Scan for the cell matching the given text and deliver its (X, Y) coordinate at center. 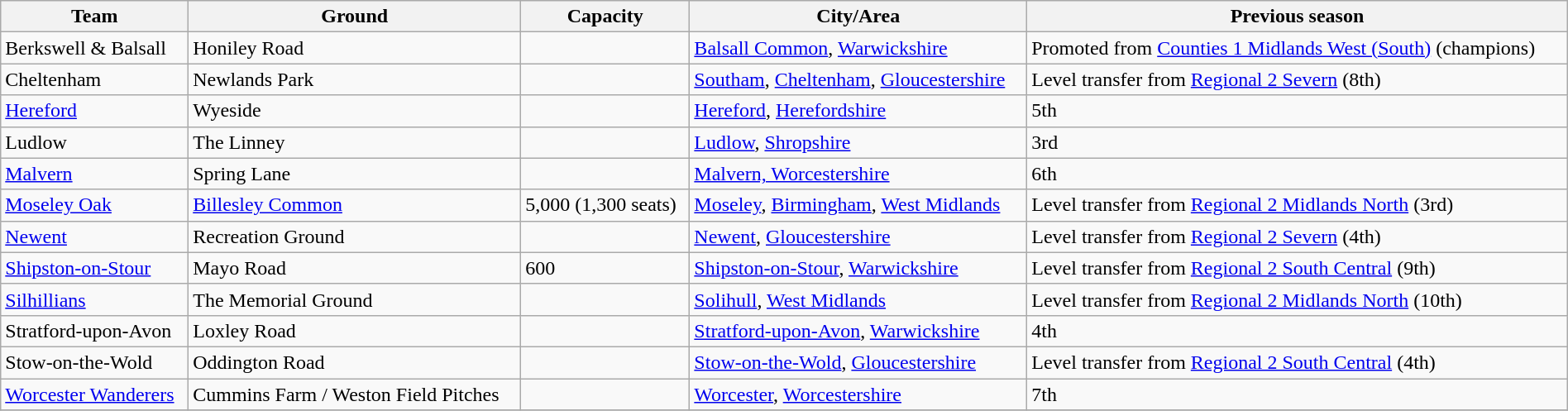
Worcester Wanderers (94, 394)
Newent (94, 237)
Stow-on-the-Wold, Gloucestershire (858, 362)
Moseley Oak (94, 205)
Stow-on-the-Wold (94, 362)
Level transfer from Regional 2 Severn (4th) (1298, 237)
Worcester, Worcestershire (858, 394)
7th (1298, 394)
5,000 (1,300 seats) (605, 205)
Level transfer from Regional 2 Severn (8th) (1298, 79)
Level transfer from Regional 2 Midlands North (3rd) (1298, 205)
Team (94, 17)
The Memorial Ground (355, 299)
Spring Lane (355, 174)
Ludlow, Shropshire (858, 142)
Balsall Common, Warwickshire (858, 48)
600 (605, 268)
Previous season (1298, 17)
Newlands Park (355, 79)
Cheltenham (94, 79)
Level transfer from Regional 2 South Central (9th) (1298, 268)
Honiley Road (355, 48)
5th (1298, 111)
Hereford (94, 111)
City/Area (858, 17)
Moseley, Birmingham, West Midlands (858, 205)
Newent, Gloucestershire (858, 237)
Southam, Cheltenham, Gloucestershire (858, 79)
The Linney (355, 142)
Level transfer from Regional 2 Midlands North (10th) (1298, 299)
Recreation Ground (355, 237)
Loxley Road (355, 331)
Solihull, West Midlands (858, 299)
Malvern, Worcestershire (858, 174)
Capacity (605, 17)
Oddington Road (355, 362)
Promoted from Counties 1 Midlands West (South) (champions) (1298, 48)
4th (1298, 331)
Berkswell & Balsall (94, 48)
3rd (1298, 142)
Stratford-upon-Avon, Warwickshire (858, 331)
6th (1298, 174)
Shipston-on-Stour, Warwickshire (858, 268)
Ludlow (94, 142)
Stratford-upon-Avon (94, 331)
Hereford, Herefordshire (858, 111)
Ground (355, 17)
Cummins Farm / Weston Field Pitches (355, 394)
Mayo Road (355, 268)
Wyeside (355, 111)
Shipston-on-Stour (94, 268)
Level transfer from Regional 2 South Central (4th) (1298, 362)
Billesley Common (355, 205)
Silhillians (94, 299)
Malvern (94, 174)
